Extract the [X, Y] coordinate from the center of the cell holding the provided text.  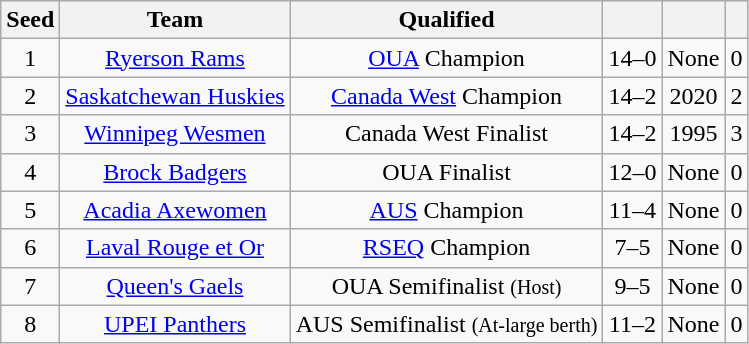
8 [30, 324]
11–4 [632, 210]
OUA Champion [446, 58]
11–2 [632, 324]
Brock Badgers [175, 172]
OUA Finalist [446, 172]
6 [30, 248]
14–0 [632, 58]
5 [30, 210]
Saskatchewan Huskies [175, 96]
Canada West Finalist [446, 134]
Laval Rouge et Or [175, 248]
12–0 [632, 172]
Ryerson Rams [175, 58]
Canada West Champion [446, 96]
Winnipeg Wesmen [175, 134]
Queen's Gaels [175, 286]
7 [30, 286]
1 [30, 58]
2020 [694, 96]
4 [30, 172]
1995 [694, 134]
Acadia Axewomen [175, 210]
7–5 [632, 248]
RSEQ Champion [446, 248]
UPEI Panthers [175, 324]
Team [175, 20]
Seed [30, 20]
AUS Semifinalist (At-large berth) [446, 324]
9–5 [632, 286]
OUA Semifinalist (Host) [446, 286]
AUS Champion [446, 210]
Qualified [446, 20]
